Output the (x, y) coordinate of the center of the cell containing the given text.  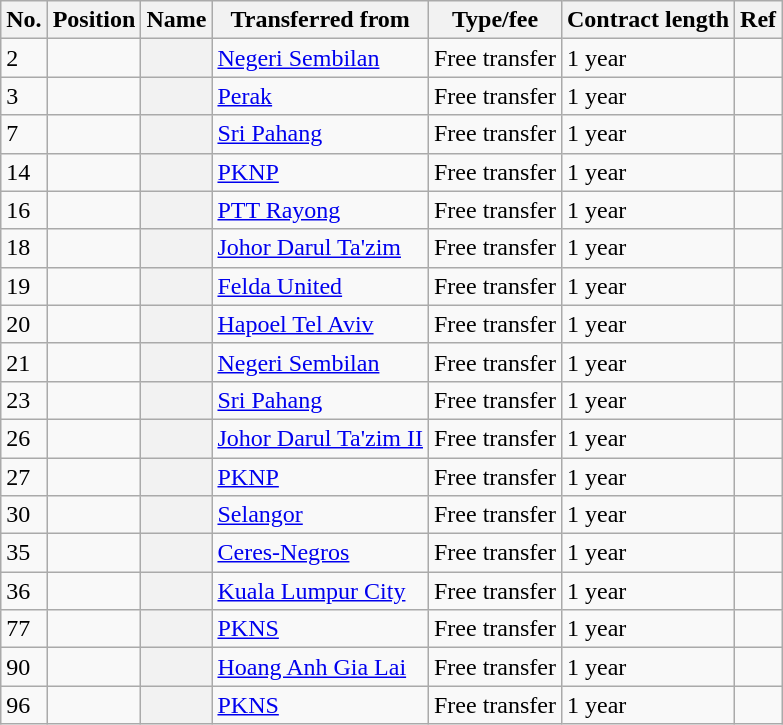
27 (24, 477)
77 (24, 629)
Ceres-Negros (320, 553)
96 (24, 705)
7 (24, 134)
16 (24, 210)
Ref (758, 20)
3 (24, 96)
20 (24, 324)
Felda United (320, 286)
Selangor (320, 515)
Transferred from (320, 20)
Kuala Lumpur City (320, 591)
19 (24, 286)
23 (24, 400)
Hoang Anh Gia Lai (320, 667)
14 (24, 172)
35 (24, 553)
Perak (320, 96)
26 (24, 438)
Name (176, 20)
2 (24, 58)
Position (94, 20)
Johor Darul Ta'zim II (320, 438)
Hapoel Tel Aviv (320, 324)
Contract length (648, 20)
21 (24, 362)
90 (24, 667)
PTT Rayong (320, 210)
30 (24, 515)
36 (24, 591)
18 (24, 248)
Type/fee (494, 20)
No. (24, 20)
Johor Darul Ta'zim (320, 248)
